Find where the given text appears and provide that cell's center as (X, Y) coordinate. 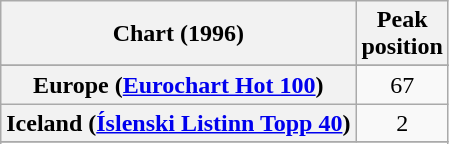
67 (402, 85)
Peakposition (402, 34)
2 (402, 123)
Europe (Eurochart Hot 100) (178, 85)
Chart (1996) (178, 34)
Iceland (Íslenski Listinn Topp 40) (178, 123)
